Return [X, Y] of the center of cell containing provided text 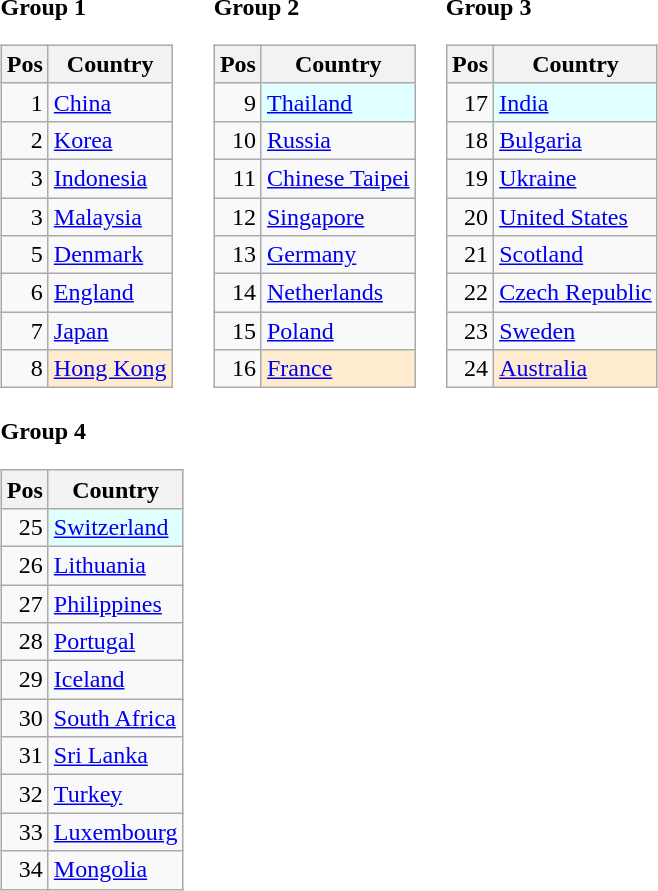
China [110, 102]
8 [24, 369]
Switzerland [116, 527]
Australia [576, 369]
Germany [338, 255]
19 [470, 178]
England [110, 293]
17 [470, 102]
South Africa [116, 718]
13 [238, 255]
Portugal [116, 642]
12 [238, 217]
Malaysia [110, 217]
6 [24, 293]
Lithuania [116, 565]
Netherlands [338, 293]
34 [24, 870]
29 [24, 680]
22 [470, 293]
United States [576, 217]
18 [470, 140]
15 [238, 331]
7 [24, 331]
27 [24, 603]
Luxembourg [116, 832]
16 [238, 369]
Scotland [576, 255]
5 [24, 255]
Philippines [116, 603]
10 [238, 140]
11 [238, 178]
24 [470, 369]
Iceland [116, 680]
Russia [338, 140]
21 [470, 255]
Sweden [576, 331]
26 [24, 565]
Czech Republic [576, 293]
Japan [110, 331]
Poland [338, 331]
33 [24, 832]
Denmark [110, 255]
Sri Lanka [116, 756]
Ukraine [576, 178]
Singapore [338, 217]
25 [24, 527]
Korea [110, 140]
Thailand [338, 102]
28 [24, 642]
1 [24, 102]
2 [24, 140]
India [576, 102]
14 [238, 293]
Turkey [116, 794]
32 [24, 794]
23 [470, 331]
Hong Kong [110, 369]
France [338, 369]
Mongolia [116, 870]
9 [238, 102]
30 [24, 718]
31 [24, 756]
Chinese Taipei [338, 178]
Indonesia [110, 178]
20 [470, 217]
Bulgaria [576, 140]
